For the text-containing cell, return its midpoint in (X, Y) coordinate format. 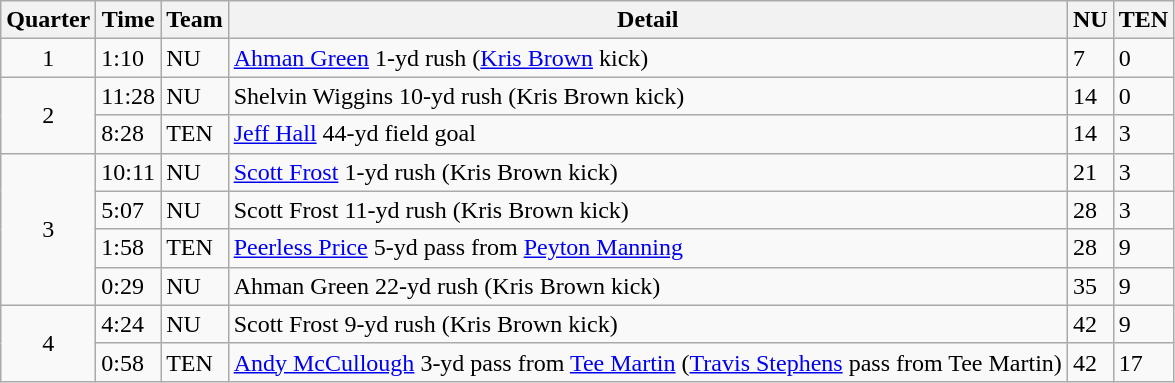
Scott Frost 11-yd rush (Kris Brown kick) (648, 210)
Andy McCullough 3-yd pass from Tee Martin (Travis Stephens pass from Tee Martin) (648, 362)
7 (1090, 58)
21 (1090, 172)
Jeff Hall 44-yd field goal (648, 134)
Scott Frost 1-yd rush (Kris Brown kick) (648, 172)
Peerless Price 5-yd pass from Peyton Manning (648, 248)
0:58 (128, 362)
Shelvin Wiggins 10-yd rush (Kris Brown kick) (648, 96)
4:24 (128, 324)
5:07 (128, 210)
10:11 (128, 172)
1 (48, 58)
8:28 (128, 134)
Team (195, 20)
Ahman Green 22-yd rush (Kris Brown kick) (648, 286)
Ahman Green 1-yd rush (Kris Brown kick) (648, 58)
Time (128, 20)
0:29 (128, 286)
11:28 (128, 96)
1:58 (128, 248)
4 (48, 343)
35 (1090, 286)
Detail (648, 20)
Quarter (48, 20)
Scott Frost 9-yd rush (Kris Brown kick) (648, 324)
1:10 (128, 58)
17 (1143, 362)
2 (48, 115)
